Pinpoint the cell where the given text exists, returning its [X, Y] midpoint coordinate. 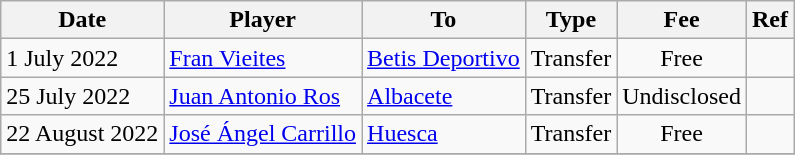
22 August 2022 [82, 134]
Type [571, 20]
1 July 2022 [82, 58]
Date [82, 20]
To [444, 20]
José Ángel Carrillo [263, 134]
Undisclosed [682, 96]
Juan Antonio Ros [263, 96]
Fran Vieites [263, 58]
Ref [770, 20]
Fee [682, 20]
25 July 2022 [82, 96]
Huesca [444, 134]
Betis Deportivo [444, 58]
Albacete [444, 96]
Player [263, 20]
